Search for the cell housing the specified text and yield its (x, y) center coordinate. 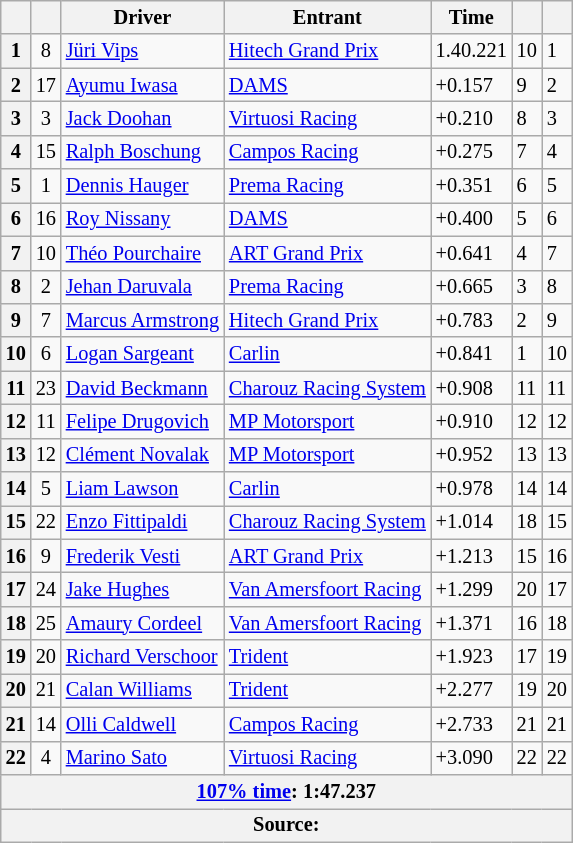
Entrant (328, 17)
+0.275 (472, 152)
+0.952 (472, 455)
+2.733 (472, 724)
Source: (286, 825)
1.40.221 (472, 51)
Dennis Hauger (142, 186)
Frederik Vesti (142, 556)
Richard Verschoor (142, 657)
+0.400 (472, 219)
Jake Hughes (142, 589)
+0.908 (472, 388)
Amaury Cordeel (142, 623)
Time (472, 17)
Olli Caldwell (142, 724)
+0.783 (472, 320)
23 (46, 388)
+1.213 (472, 556)
+0.841 (472, 354)
Marcus Armstrong (142, 320)
25 (46, 623)
+2.277 (472, 690)
+1.299 (472, 589)
+0.210 (472, 118)
+0.641 (472, 253)
+0.978 (472, 489)
Ayumu Iwasa (142, 85)
+0.665 (472, 287)
Théo Pourchaire (142, 253)
Ralph Boschung (142, 152)
Enzo Fittipaldi (142, 522)
+0.910 (472, 421)
24 (46, 589)
+1.014 (472, 522)
Driver (142, 17)
Clément Novalak (142, 455)
Marino Sato (142, 758)
Calan Williams (142, 690)
+0.351 (472, 186)
Jehan Daruvala (142, 287)
Logan Sargeant (142, 354)
+0.157 (472, 85)
David Beckmann (142, 388)
Jack Doohan (142, 118)
+1.923 (472, 657)
107% time: 1:47.237 (286, 791)
+1.371 (472, 623)
Jüri Vips (142, 51)
Felipe Drugovich (142, 421)
+3.090 (472, 758)
Roy Nissany (142, 219)
Liam Lawson (142, 489)
